Extract the [X, Y] coordinate from the center of the cell holding the provided text.  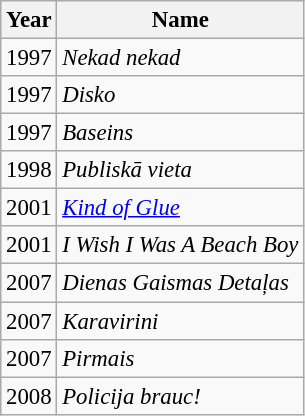
1998 [29, 170]
Year [29, 20]
2008 [29, 396]
Dienas Gaismas Detaļas [180, 283]
Karavirini [180, 321]
Publiskā vieta [180, 170]
Kind of Glue [180, 208]
I Wish I Was A Beach Boy [180, 245]
Disko [180, 95]
Name [180, 20]
Baseins [180, 133]
Pirmais [180, 358]
Policija brauc! [180, 396]
Nekad nekad [180, 58]
